Output the [X, Y] coordinate of the center of the cell containing the given text.  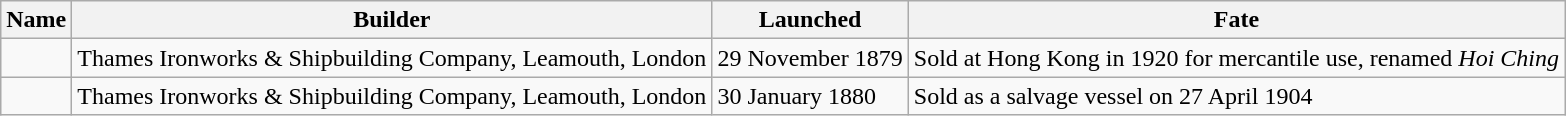
Launched [810, 20]
Fate [1236, 20]
30 January 1880 [810, 96]
Builder [392, 20]
Sold at Hong Kong in 1920 for mercantile use, renamed Hoi Ching [1236, 58]
Name [36, 20]
Sold as a salvage vessel on 27 April 1904 [1236, 96]
29 November 1879 [810, 58]
